For the text-containing cell, return its midpoint in (X, Y) coordinate format. 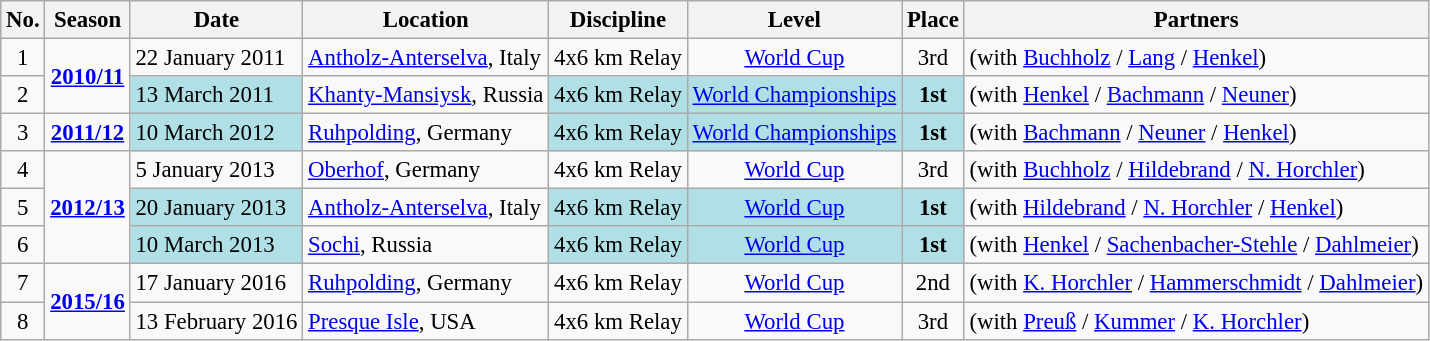
(with Henkel / Sachenbacher-Stehle / Dahlmeier) (1196, 245)
(with Hildebrand / N. Horchler / Henkel) (1196, 208)
5 (23, 208)
3 (23, 133)
(with Buchholz / Hildebrand / N. Horchler) (1196, 170)
(with Buchholz / Lang / Henkel) (1196, 58)
13 February 2016 (216, 321)
Khanty-Mansiysk, Russia (426, 95)
2012/13 (88, 208)
2nd (933, 283)
10 March 2012 (216, 133)
(with Henkel / Bachmann / Neuner) (1196, 95)
(with Bachmann / Neuner / Henkel) (1196, 133)
(with K. Horchler / Hammerschmidt / Dahlmeier) (1196, 283)
1 (23, 58)
5 January 2013 (216, 170)
Location (426, 20)
20 January 2013 (216, 208)
(with Preuß / Kummer / K. Horchler) (1196, 321)
22 January 2011 (216, 58)
Level (794, 20)
Season (88, 20)
Discipline (618, 20)
2010/11 (88, 76)
2011/12 (88, 133)
2 (23, 95)
No. (23, 20)
Place (933, 20)
6 (23, 245)
4 (23, 170)
Presque Isle, USA (426, 321)
Date (216, 20)
10 March 2013 (216, 245)
13 March 2011 (216, 95)
7 (23, 283)
8 (23, 321)
Sochi, Russia (426, 245)
17 January 2016 (216, 283)
Partners (1196, 20)
2015/16 (88, 302)
Oberhof, Germany (426, 170)
